Capture the cell that displays the provided text and extract its [x, y] central coordinate. 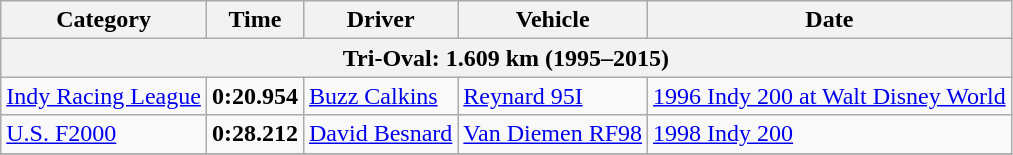
1996 Indy 200 at Walt Disney World [830, 96]
Van Diemen RF98 [553, 134]
Buzz Calkins [380, 96]
David Besnard [380, 134]
Category [104, 20]
U.S. F2000 [104, 134]
Indy Racing League [104, 96]
0:20.954 [254, 96]
Tri-Oval: 1.609 km (1995–2015) [506, 58]
1998 Indy 200 [830, 134]
Date [830, 20]
Vehicle [553, 20]
Driver [380, 20]
Time [254, 20]
Reynard 95I [553, 96]
0:28.212 [254, 134]
